Scan for the cell matching the given text and deliver its [X, Y] coordinate at center. 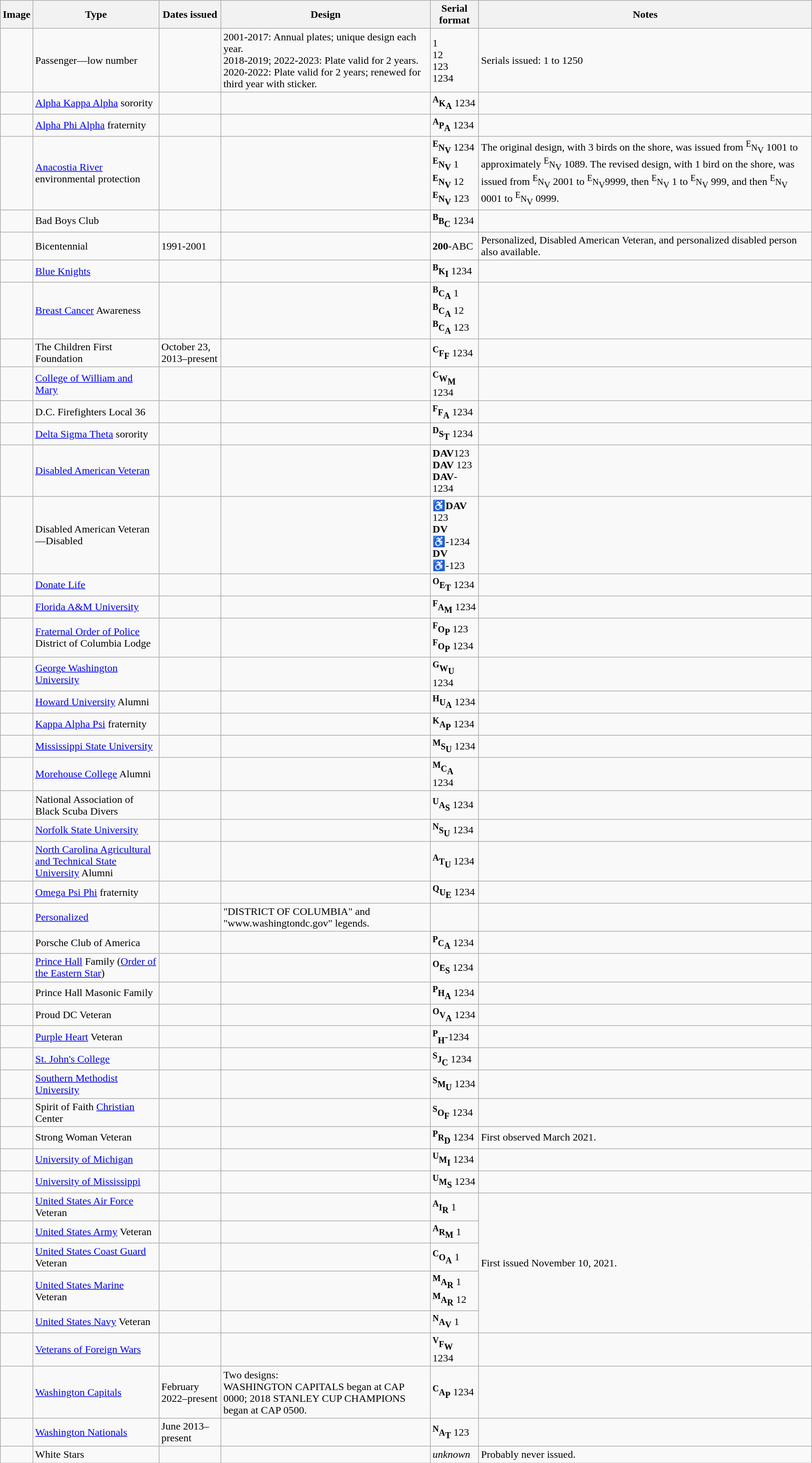
200-ABC [455, 247]
White Stars [96, 1455]
Donate Life [96, 585]
FFA 1234 [455, 412]
Washington Nationals [96, 1432]
Florida A&M University [96, 607]
DAV123DAV 123DAV-1234 [455, 470]
Veterans of Foreign Wars [96, 1350]
NSU 1234 [455, 831]
MSU 1234 [455, 746]
GWU 1234 [455, 674]
Serials issued: 1 to 1250 [645, 60]
Design [325, 15]
First issued November 10, 2021. [645, 1262]
Breast Cancer Awareness [96, 310]
DST 1234 [455, 434]
Alpha Kappa Alpha sorority [96, 103]
George Washington University [96, 674]
Blue Knights [96, 272]
SJC 1234 [455, 1059]
Image [16, 15]
QUE 1234 [455, 892]
Type [96, 15]
KAP 1234 [455, 724]
North Carolina Agricultural and Technical State University Alumni [96, 861]
MCA 1234 [455, 774]
University of Mississippi [96, 1181]
NAV 1 [455, 1322]
October 23, 2013–present [190, 353]
ATU 1234 [455, 861]
Disabled American Veteran—Disabled [96, 535]
United States Marine Veteran [96, 1291]
PH-1234 [455, 1037]
CAP 1234 [455, 1392]
"DISTRICT OF COLUMBIA" and "www.washingtondc.gov" legends. [325, 917]
United States Air Force Veteran [96, 1207]
Notes [645, 15]
SMU 1234 [455, 1084]
University of Michigan [96, 1160]
Delta Sigma Theta sorority [96, 434]
Howard University Alumni [96, 702]
NAT 123 [455, 1432]
Serial format [455, 15]
Prince Hall Family (Order of the Eastern Star) [96, 968]
MAR 1MAR 12 [455, 1291]
AIR 1 [455, 1207]
OES 1234 [455, 968]
Two designs:WASHINGTON CAPITALS began at CAP 0000; 2018 STANLEY CUP CHAMPIONS began at CAP 0500. [325, 1392]
Proud DC Veteran [96, 1015]
The Children First Foundation [96, 353]
UMI 1234 [455, 1160]
Mississippi State University [96, 746]
United States Coast Guard Veteran [96, 1257]
Probably never issued. [645, 1455]
PRD 1234 [455, 1138]
BCA 1BCA 12BCA 123 [455, 310]
HUA 1234 [455, 702]
BBC 1234 [455, 221]
First observed March 2021. [645, 1138]
Dates issued [190, 15]
National Association of Black Scuba Divers [96, 805]
BKI 1234 [455, 272]
St. John's College [96, 1059]
College of William and Mary [96, 384]
SOF 1234 [455, 1113]
OVA 1234 [455, 1015]
OET 1234 [455, 585]
Norfolk State University [96, 831]
United States Navy Veteran [96, 1322]
FAM 1234 [455, 607]
AKA 1234 [455, 103]
Disabled American Veteran [96, 470]
February 2022–present [190, 1392]
1991-2001 [190, 247]
Omega Psi Phi fraternity [96, 892]
Spirit of Faith Christian Center [96, 1113]
Porsche Club of America [96, 943]
CFF 1234 [455, 353]
UMS 1234 [455, 1181]
FOP 123FOP 1234 [455, 638]
APA 1234 [455, 125]
ARM 1 [455, 1232]
Strong Woman Veteran [96, 1138]
UAS 1234 [455, 805]
Morehouse College Alumni [96, 774]
COA 1 [455, 1257]
Bad Boys Club [96, 221]
Passenger—low number [96, 60]
D.C. Firefighters Local 36 [96, 412]
Washington Capitals [96, 1392]
VFW 1234 [455, 1350]
Purple Heart Veteran [96, 1037]
♿DAV 123DV♿-1234DV♿-123 [455, 535]
unknown [455, 1455]
1121231234 [455, 60]
Kappa Alpha Psi fraternity [96, 724]
Bicentennial [96, 247]
Anacostia River environmental protection [96, 173]
June 2013–present [190, 1432]
Prince Hall Masonic Family [96, 993]
Alpha Phi Alpha fraternity [96, 125]
Personalized, Disabled American Veteran, and personalized disabled person also available. [645, 247]
Personalized [96, 917]
PHA 1234 [455, 993]
CWM 1234 [455, 384]
Southern Methodist University [96, 1084]
PCA 1234 [455, 943]
United States Army Veteran [96, 1232]
Fraternal Order of Police District of Columbia Lodge [96, 638]
ENV 1234ENV 1ENV 12ENV 123 [455, 173]
